Return (x, y) of the center of cell containing provided text 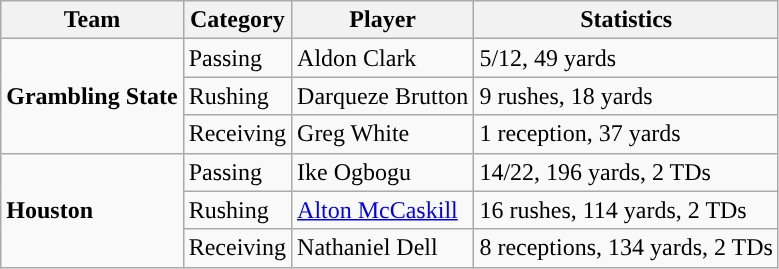
14/22, 196 yards, 2 TDs (626, 172)
Darqueze Brutton (383, 96)
Nathaniel Dell (383, 248)
Category (237, 20)
Houston (92, 210)
Statistics (626, 20)
Team (92, 20)
Grambling State (92, 96)
5/12, 49 yards (626, 58)
Greg White (383, 134)
Alton McCaskill (383, 210)
Player (383, 20)
Ike Ogbogu (383, 172)
8 receptions, 134 yards, 2 TDs (626, 248)
Aldon Clark (383, 58)
9 rushes, 18 yards (626, 96)
1 reception, 37 yards (626, 134)
16 rushes, 114 yards, 2 TDs (626, 210)
